Identify which cell holds the provided text, then report its [x, y] central coordinate. 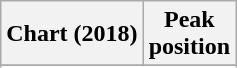
Peakposition [189, 34]
Chart (2018) [72, 34]
